Determine the [x, y] coordinate at the center of the cell enclosing the given text.  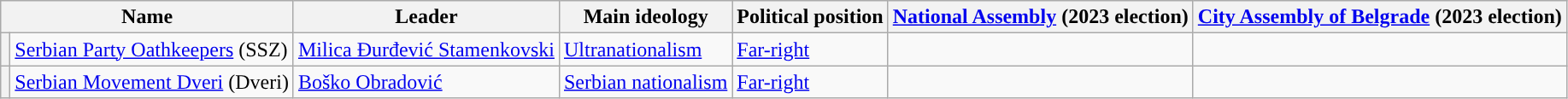
Political position [810, 17]
Name [147, 17]
Serbian nationalism [645, 82]
Milica Đurđević Stamenkovski [426, 49]
National Assembly (2023 election) [1041, 17]
Main ideology [645, 17]
Ultranationalism [645, 49]
Serbian Party Oathkeepers (SSZ) [152, 49]
Leader [426, 17]
Serbian Movement Dveri (Dveri) [152, 82]
City Assembly of Belgrade (2023 election) [1379, 17]
Boško Obradović [426, 82]
